Search for the cell housing the specified text and yield its (x, y) center coordinate. 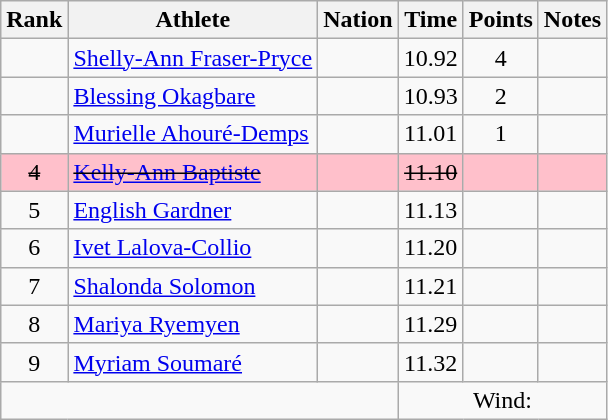
10.92 (430, 58)
11.20 (430, 248)
Mariya Ryemyen (193, 324)
10.93 (430, 96)
9 (34, 362)
Rank (34, 20)
Wind: (502, 400)
Notes (572, 20)
6 (34, 248)
Kelly-Ann Baptiste (193, 172)
11.29 (430, 324)
Time (430, 20)
5 (34, 210)
Murielle Ahouré-Demps (193, 134)
1 (500, 134)
Nation (358, 20)
2 (500, 96)
7 (34, 286)
11.13 (430, 210)
8 (34, 324)
Myriam Soumaré (193, 362)
Shalonda Solomon (193, 286)
11.21 (430, 286)
Ivet Lalova-Collio (193, 248)
11.32 (430, 362)
11.01 (430, 134)
Athlete (193, 20)
Points (500, 20)
English Gardner (193, 210)
Blessing Okagbare (193, 96)
11.10 (430, 172)
Shelly-Ann Fraser-Pryce (193, 58)
